From the cell containing the given text, extract its center point as (x, y) coordinate. 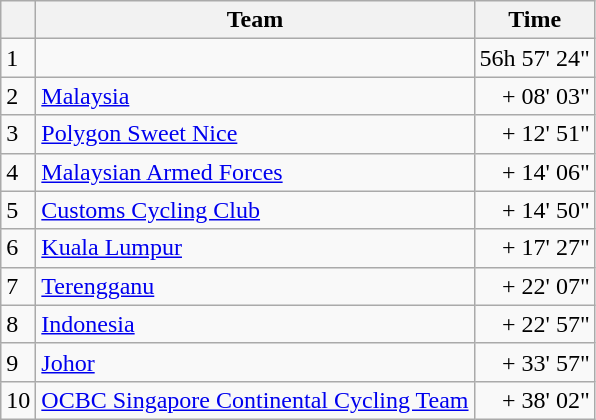
+ 12' 51" (534, 134)
OCBC Singapore Continental Cycling Team (255, 400)
Terengganu (255, 286)
4 (18, 172)
+ 14' 50" (534, 210)
Kuala Lumpur (255, 248)
Malaysian Armed Forces (255, 172)
10 (18, 400)
5 (18, 210)
Time (534, 20)
9 (18, 362)
+ 22' 07" (534, 286)
+ 33' 57" (534, 362)
+ 17' 27" (534, 248)
8 (18, 324)
1 (18, 58)
Malaysia (255, 96)
56h 57' 24" (534, 58)
Team (255, 20)
Customs Cycling Club (255, 210)
7 (18, 286)
Polygon Sweet Nice (255, 134)
+ 14' 06" (534, 172)
6 (18, 248)
2 (18, 96)
+ 08' 03" (534, 96)
Indonesia (255, 324)
Johor (255, 362)
+ 38' 02" (534, 400)
+ 22' 57" (534, 324)
3 (18, 134)
